Find where the given text appears and provide that cell's center as (x, y) coordinate. 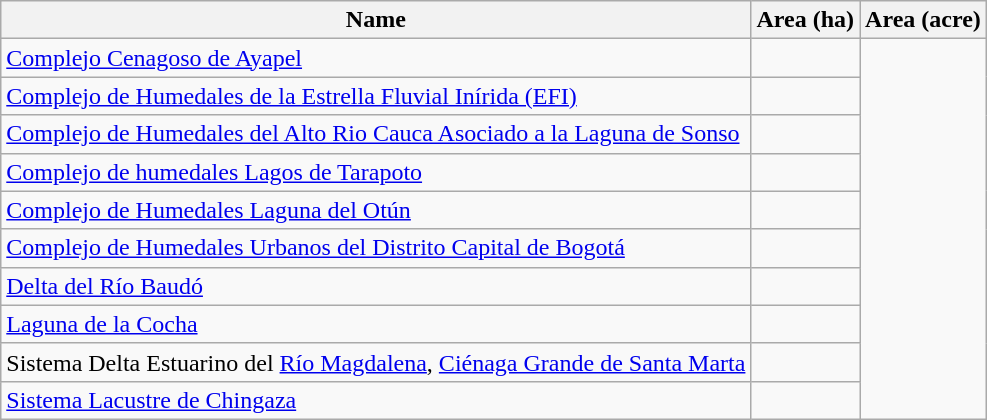
Laguna de la Cocha (376, 324)
Area (acre) (924, 20)
Complejo de Humedales Laguna del Otún (376, 210)
Area (ha) (806, 20)
Complejo de Humedales de la Estrella Fluvial Inírida (EFI) (376, 96)
Complejo de humedales Lagos de Tarapoto (376, 172)
Sistema Delta Estuarino del Río Magdalena, Ciénaga Grande de Santa Marta (376, 362)
Name (376, 20)
Sistema Lacustre de Chingaza (376, 400)
Delta del Río Baudó (376, 286)
Complejo de Humedales Urbanos del Distrito Capital de Bogotá (376, 248)
Complejo de Humedales del Alto Rio Cauca Asociado a la Laguna de Sonso (376, 134)
Complejo Cenagoso de Ayapel (376, 58)
